Provide the [X, Y] coordinate of the cell's center where the given text is located.  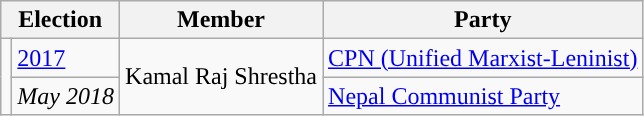
Party [483, 20]
Kamal Raj Shrestha [222, 77]
Election [60, 20]
Member [222, 20]
Nepal Communist Party [483, 96]
2017 [66, 58]
May 2018 [66, 96]
CPN (Unified Marxist-Leninist) [483, 58]
